Output the [X, Y] coordinate of the center of the cell containing the given text.  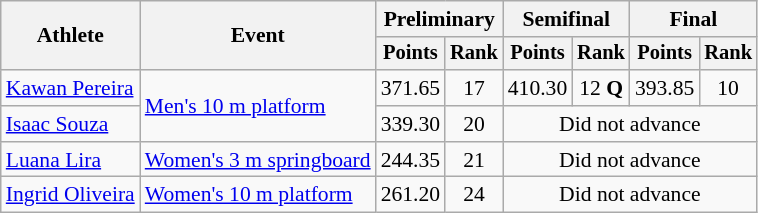
Semifinal [566, 19]
21 [474, 160]
Isaac Souza [70, 124]
24 [474, 195]
Women's 10 m platform [258, 195]
Final [694, 19]
20 [474, 124]
Men's 10 m platform [258, 106]
Ingrid Oliveira [70, 195]
12 Q [601, 88]
Preliminary [440, 19]
Luana Lira [70, 160]
339.30 [410, 124]
Women's 3 m springboard [258, 160]
371.65 [410, 88]
Athlete [70, 36]
Kawan Pereira [70, 88]
Event [258, 36]
261.20 [410, 195]
410.30 [538, 88]
17 [474, 88]
10 [728, 88]
393.85 [664, 88]
244.35 [410, 160]
